Search for the cell housing the specified text and yield its (X, Y) center coordinate. 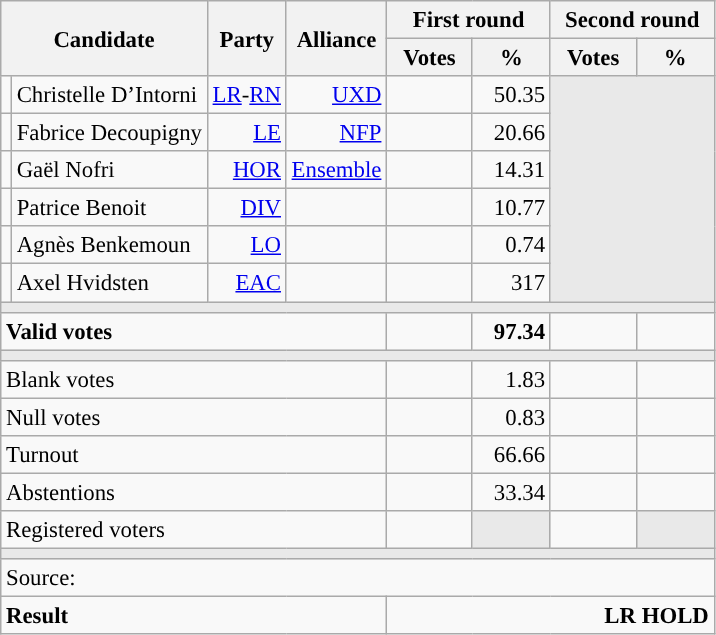
DIV (246, 208)
33.34 (511, 492)
LE (246, 133)
Null votes (194, 417)
14.31 (511, 170)
Candidate (104, 38)
Christelle D’Intorni (109, 95)
Second round (632, 20)
Party (246, 38)
Source: (358, 578)
Agnès Benkemoun (109, 245)
Ensemble (336, 170)
HOR (246, 170)
Valid votes (194, 331)
Fabrice Decoupigny (109, 133)
Axel Hvidsten (109, 283)
Registered voters (194, 530)
66.66 (511, 455)
Gaël Nofri (109, 170)
LO (246, 245)
Result (194, 616)
UXD (336, 95)
First round (469, 20)
1.83 (511, 379)
0.83 (511, 417)
NFP (336, 133)
Patrice Benoit (109, 208)
317 (511, 283)
97.34 (511, 331)
20.66 (511, 133)
EAC (246, 283)
10.77 (511, 208)
Turnout (194, 455)
Abstentions (194, 492)
Alliance (336, 38)
LR-RN (246, 95)
0.74 (511, 245)
Blank votes (194, 379)
LR HOLD (550, 616)
50.35 (511, 95)
